Return the (X, Y) coordinate for the center point of the cell that contains the specified text.  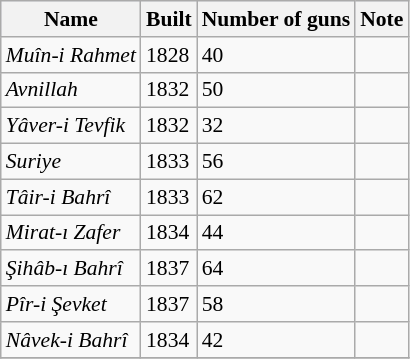
Suriye (71, 162)
Yâver-i Tevfik (71, 126)
62 (276, 197)
42 (276, 340)
Nâvek-i Bahrî (71, 340)
Avnillah (71, 90)
1828 (169, 55)
Şihâb-ı Bahrî (71, 269)
Tâir-i Bahrî (71, 197)
58 (276, 304)
Mirat-ı Zafer (71, 233)
Number of guns (276, 19)
50 (276, 90)
Name (71, 19)
Pîr-i Şevket (71, 304)
64 (276, 269)
Built (169, 19)
40 (276, 55)
Note (382, 19)
44 (276, 233)
Muîn-i Rahmet (71, 55)
32 (276, 126)
56 (276, 162)
